Provide the (x, y) coordinate of the cell's center where the given text is located.  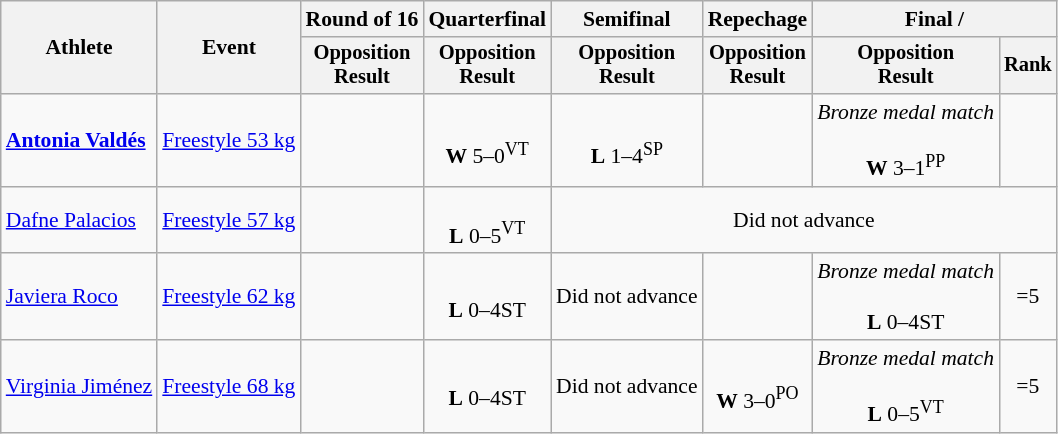
Bronze medal matchW 3–1PP (906, 140)
L 0–5VT (487, 220)
Dafne Palacios (80, 220)
Rank (1028, 66)
Javiera Roco (80, 298)
Bronze medal matchL 0–4ST (906, 298)
Antonia Valdés (80, 140)
W 5–0VT (487, 140)
Round of 16 (362, 19)
Semifinal (627, 19)
Freestyle 68 kg (228, 386)
Athlete (80, 48)
Freestyle 57 kg (228, 220)
Bronze medal matchL 0–5VT (906, 386)
Freestyle 53 kg (228, 140)
W 3–0PO (758, 386)
Event (228, 48)
Repechage (758, 19)
L 1–4SP (627, 140)
Freestyle 62 kg (228, 298)
Virginia Jiménez (80, 386)
Final / (934, 19)
Quarterfinal (487, 19)
